Return [X, Y] of the center of cell containing provided text 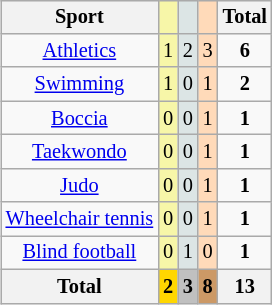
Blind football [80, 253]
Swimming [80, 84]
8 [208, 286]
Taekwondo [80, 152]
Sport [80, 17]
6 [245, 51]
13 [245, 286]
Wheelchair tennis [80, 219]
Boccia [80, 118]
Judo [80, 185]
Athletics [80, 51]
